Pinpoint the cell where the given text exists, returning its [X, Y] midpoint coordinate. 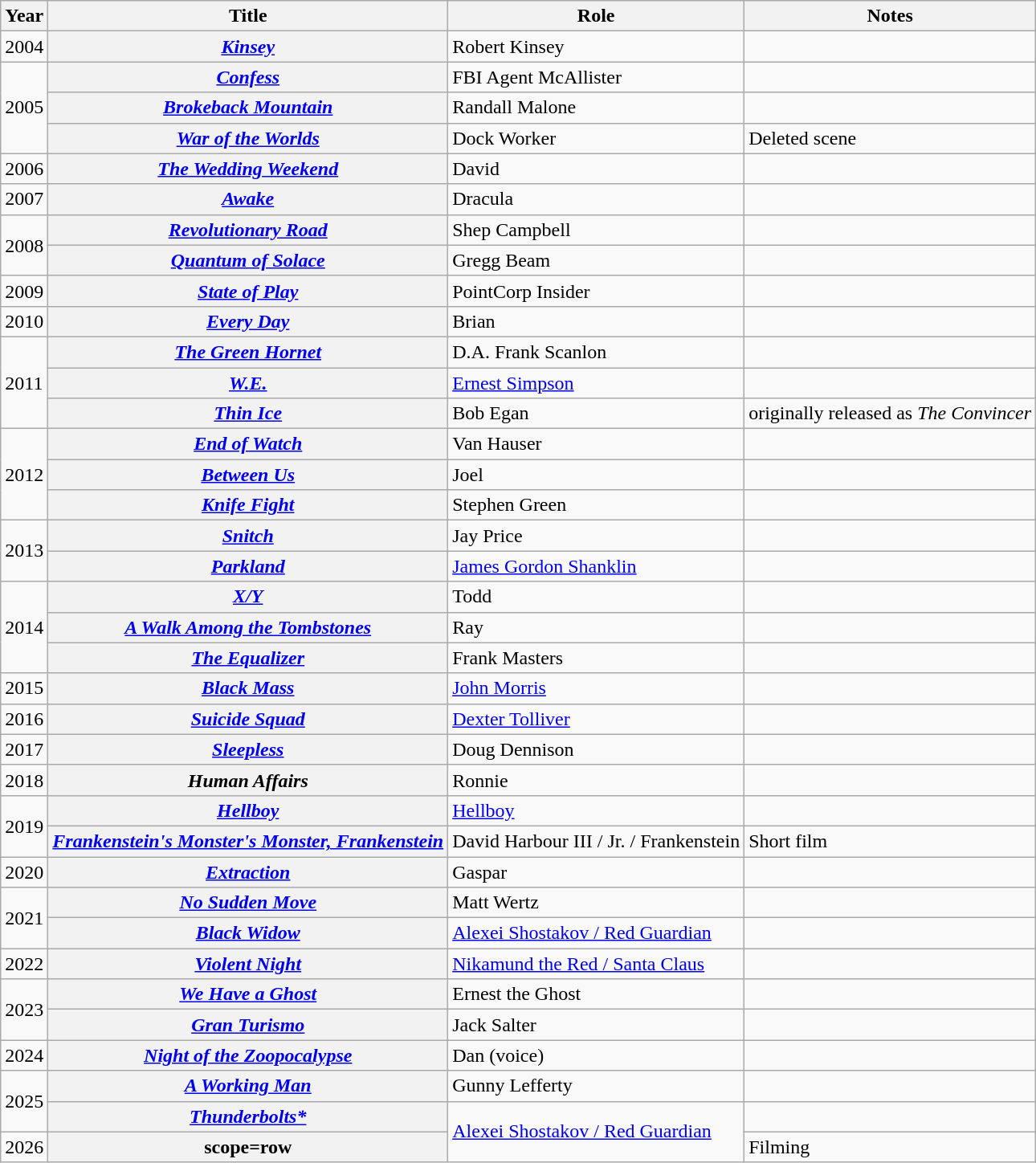
Gunny Lefferty [596, 1086]
Brokeback Mountain [248, 108]
Between Us [248, 475]
Stephen Green [596, 505]
Ernest Simpson [596, 383]
James Gordon Shanklin [596, 566]
Quantum of Solace [248, 260]
Sleepless [248, 749]
Ray [596, 627]
John Morris [596, 688]
2025 [24, 1101]
2021 [24, 918]
Gran Turismo [248, 1025]
Violent Night [248, 964]
W.E. [248, 383]
Kinsey [248, 47]
PointCorp Insider [596, 291]
Robert Kinsey [596, 47]
Van Hauser [596, 444]
Extraction [248, 871]
Notes [890, 16]
2009 [24, 291]
No Sudden Move [248, 903]
2018 [24, 780]
Randall Malone [596, 108]
2020 [24, 871]
Ronnie [596, 780]
Matt Wertz [596, 903]
Role [596, 16]
Awake [248, 199]
We Have a Ghost [248, 994]
2022 [24, 964]
Dracula [596, 199]
Jay Price [596, 536]
The Wedding Weekend [248, 169]
2007 [24, 199]
2026 [24, 1147]
2017 [24, 749]
Gregg Beam [596, 260]
Confess [248, 77]
The Equalizer [248, 658]
Todd [596, 597]
End of Watch [248, 444]
Doug Dennison [596, 749]
Suicide Squad [248, 719]
Revolutionary Road [248, 230]
Dock Worker [596, 138]
X/Y [248, 597]
Nikamund the Red / Santa Claus [596, 964]
originally released as The Convincer [890, 414]
David Harbour III / Jr. / Frankenstein [596, 841]
scope=row [248, 1147]
Snitch [248, 536]
2012 [24, 475]
Thin Ice [248, 414]
Dexter Tolliver [596, 719]
Frankenstein's Monster's Monster, Frankenstein [248, 841]
2004 [24, 47]
War of the Worlds [248, 138]
Deleted scene [890, 138]
Filming [890, 1147]
Every Day [248, 321]
A Walk Among the Tombstones [248, 627]
2015 [24, 688]
Gaspar [596, 871]
Brian [596, 321]
2010 [24, 321]
Frank Masters [596, 658]
FBI Agent McAllister [596, 77]
Black Widow [248, 933]
2016 [24, 719]
Dan (voice) [596, 1055]
2024 [24, 1055]
Shep Campbell [596, 230]
Night of the Zoopocalypse [248, 1055]
D.A. Frank Scanlon [596, 352]
A Working Man [248, 1086]
2008 [24, 245]
2005 [24, 108]
Parkland [248, 566]
Human Affairs [248, 780]
Short film [890, 841]
Title [248, 16]
2006 [24, 169]
Ernest the Ghost [596, 994]
David [596, 169]
2014 [24, 627]
2023 [24, 1010]
Thunderbolts* [248, 1116]
Bob Egan [596, 414]
2011 [24, 382]
Black Mass [248, 688]
Knife Fight [248, 505]
Year [24, 16]
Jack Salter [596, 1025]
State of Play [248, 291]
Joel [596, 475]
2019 [24, 826]
2013 [24, 551]
The Green Hornet [248, 352]
